Return [x, y] of the center of cell containing provided text 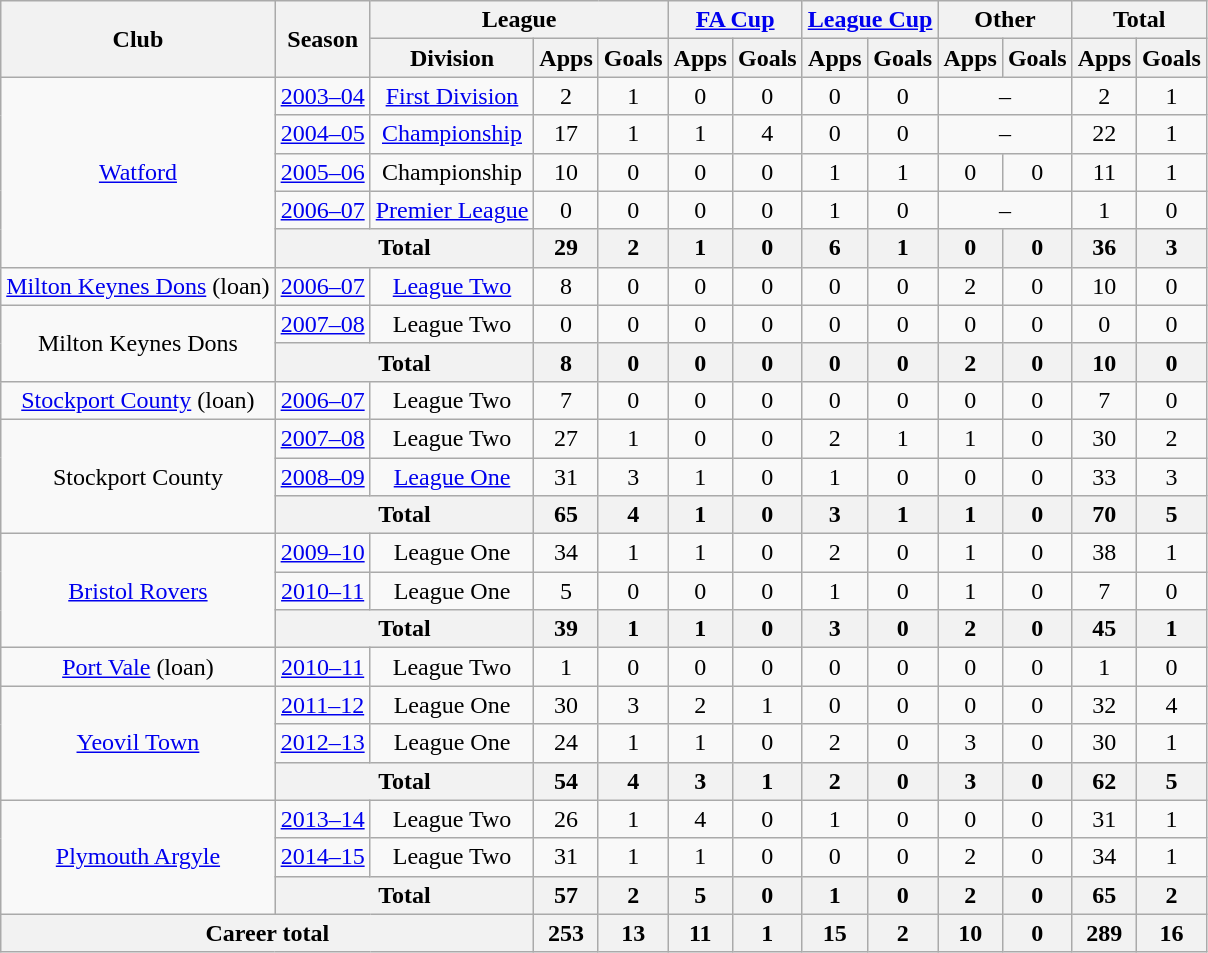
Bristol Rovers [138, 591]
289 [1104, 933]
17 [566, 134]
70 [1104, 515]
League [519, 20]
Watford [138, 172]
League Cup [870, 20]
2013–14 [322, 819]
Port Vale (loan) [138, 667]
54 [566, 781]
16 [1172, 933]
Premier League [452, 210]
15 [834, 933]
2003–04 [322, 96]
Other [1005, 20]
39 [566, 629]
2014–15 [322, 857]
Club [138, 39]
Stockport County (loan) [138, 400]
6 [834, 248]
2005–06 [322, 172]
Career total [268, 933]
2008–09 [322, 477]
Yeovil Town [138, 743]
253 [566, 933]
38 [1104, 553]
36 [1104, 248]
57 [566, 895]
Milton Keynes Dons (loan) [138, 286]
33 [1104, 477]
Stockport County [138, 476]
2012–13 [322, 743]
First Division [452, 96]
13 [633, 933]
29 [566, 248]
27 [566, 438]
24 [566, 743]
Division [452, 58]
2009–10 [322, 553]
FA Cup [735, 20]
26 [566, 819]
Milton Keynes Dons [138, 343]
2011–12 [322, 705]
62 [1104, 781]
32 [1104, 705]
Plymouth Argyle [138, 857]
22 [1104, 134]
Season [322, 39]
2004–05 [322, 134]
45 [1104, 629]
